Find where the given text appears and provide that cell's center as [x, y] coordinate. 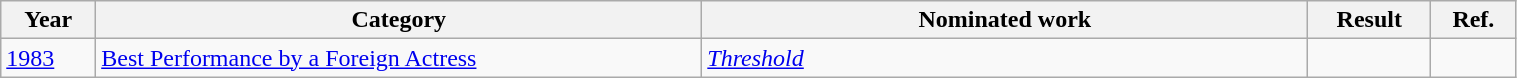
1983 [48, 58]
Best Performance by a Foreign Actress [399, 58]
Year [48, 20]
Category [399, 20]
Threshold [1005, 58]
Nominated work [1005, 20]
Ref. [1474, 20]
Result [1370, 20]
